Identify which cell holds the provided text, then report its [X, Y] central coordinate. 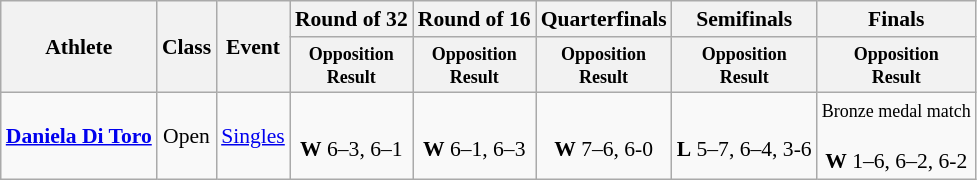
Semifinals [744, 19]
Round of 32 [352, 19]
Bronze medal matchW 1–6, 6–2, 6-2 [896, 136]
Class [186, 47]
Finals [896, 19]
L 5–7, 6–4, 3-6 [744, 136]
Open [186, 136]
W 6–1, 6–3 [474, 136]
Daniela Di Toro [79, 136]
Event [253, 47]
Singles [253, 136]
W 7–6, 6-0 [604, 136]
Athlete [79, 47]
Round of 16 [474, 19]
W 6–3, 6–1 [352, 136]
Quarterfinals [604, 19]
